Capture the cell that displays the provided text and extract its [X, Y] central coordinate. 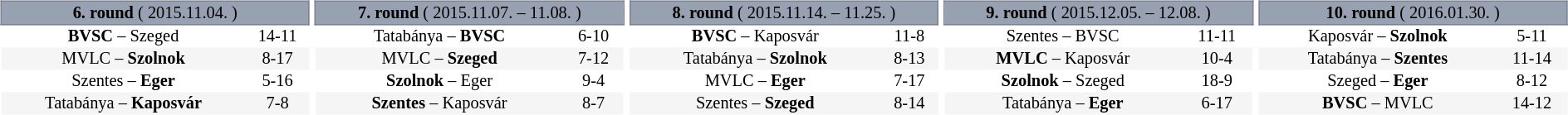
Szentes – Eger [123, 81]
Tatabánya – Szentes [1379, 60]
9-4 [593, 81]
18-9 [1218, 81]
7-8 [277, 104]
8-14 [909, 104]
8-17 [277, 60]
Kaposvár – Szolnok [1379, 36]
MVLC – Szeged [439, 60]
Szolnok – Szeged [1063, 81]
Szentes – Szeged [755, 104]
14-11 [277, 36]
10. round ( 2016.01.30. ) [1414, 12]
MVLC – Eger [755, 81]
14-12 [1531, 104]
BVSC – MVLC [1379, 104]
BVSC – Kaposvár [755, 36]
8-13 [909, 60]
Tatabánya – BVSC [439, 36]
11-14 [1531, 60]
7-17 [909, 81]
5-16 [277, 81]
BVSC – Szeged [123, 36]
8-7 [593, 104]
8-12 [1531, 81]
11-11 [1218, 36]
6. round ( 2015.11.04. ) [154, 12]
6-17 [1218, 104]
11-8 [909, 36]
Szeged – Eger [1379, 81]
9. round ( 2015.12.05. – 12.08. ) [1098, 12]
Szolnok – Eger [439, 81]
10-4 [1218, 60]
MVLC – Kaposvár [1063, 60]
Tatabánya – Szolnok [755, 60]
6-10 [593, 36]
Szentes – Kaposvár [439, 104]
Tatabánya – Eger [1063, 104]
7. round ( 2015.11.07. – 11.08. ) [470, 12]
MVLC – Szolnok [123, 60]
5-11 [1531, 36]
Tatabánya – Kaposvár [123, 104]
8. round ( 2015.11.14. – 11.25. ) [784, 12]
7-12 [593, 60]
Szentes – BVSC [1063, 36]
